Pinpoint the cell where the given text exists, returning its (x, y) midpoint coordinate. 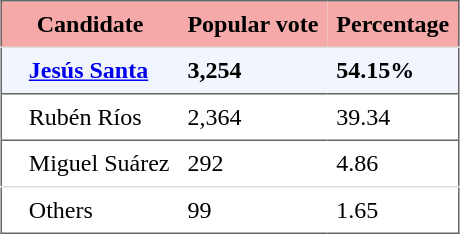
4.86 (393, 163)
1.65 (393, 210)
2,364 (252, 117)
Miguel Suárez (100, 163)
3,254 (252, 70)
Jesús Santa (100, 70)
Others (100, 210)
Popular vote (252, 24)
Percentage (393, 24)
292 (252, 163)
Candidate (90, 24)
99 (252, 210)
39.34 (393, 117)
Rubén Ríos (100, 117)
54.15% (393, 70)
